From the cell containing the given text, extract its center point as [X, Y] coordinate. 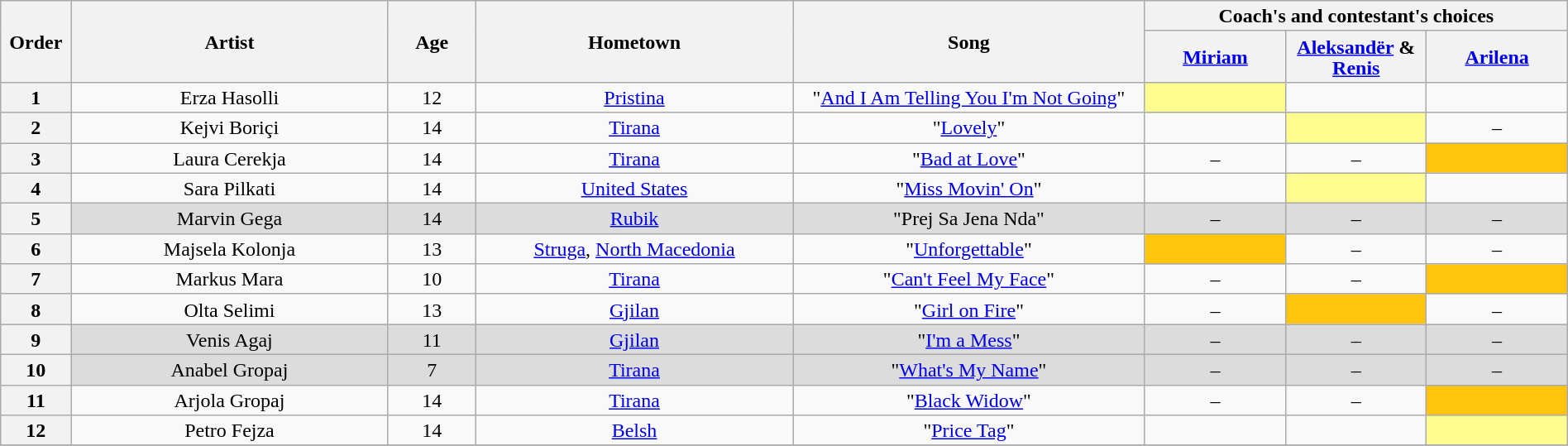
Marvin Gega [230, 218]
Song [969, 41]
Anabel Gropaj [230, 369]
"Bad at Love" [969, 157]
Markus Mara [230, 280]
Erza Hasolli [230, 98]
Miriam [1215, 56]
"Can't Feel My Face" [969, 280]
9 [36, 339]
2 [36, 127]
Arjola Gropaj [230, 400]
Belsh [633, 430]
Arilena [1497, 56]
"What's My Name" [969, 369]
"Black Widow" [969, 400]
"Prej Sa Jena Nda" [969, 218]
Pristina [633, 98]
Struga, North Macedonia [633, 248]
5 [36, 218]
Artist [230, 41]
Venis Agaj [230, 339]
"And I Am Telling You I'm Not Going" [969, 98]
Age [432, 41]
"Girl on Fire" [969, 309]
1 [36, 98]
Petro Fejza [230, 430]
Rubik [633, 218]
4 [36, 189]
8 [36, 309]
3 [36, 157]
Coach's and contestant's choices [1356, 17]
"Unforgettable" [969, 248]
Hometown [633, 41]
Majsela Kolonja [230, 248]
Laura Cerekja [230, 157]
Olta Selimi [230, 309]
"I'm a Mess" [969, 339]
"Miss Movin' On" [969, 189]
Sara Pilkati [230, 189]
Kejvi Boriçi [230, 127]
6 [36, 248]
"Lovely" [969, 127]
Aleksandër & Renis [1356, 56]
United States [633, 189]
Order [36, 41]
"Price Tag" [969, 430]
